Pinpoint the cell where the given text exists, returning its (X, Y) midpoint coordinate. 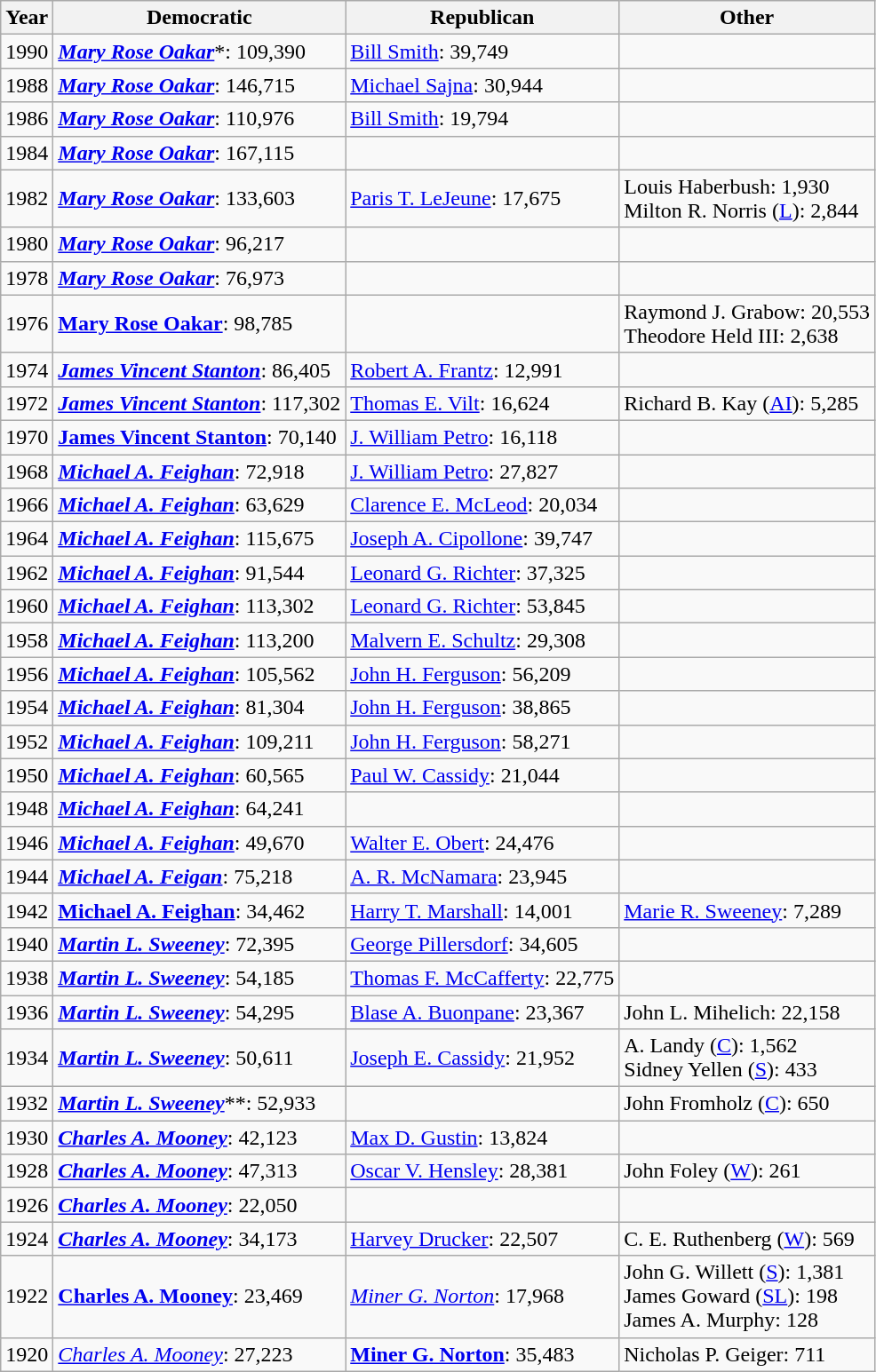
John Foley (W): 261 (747, 1171)
Mary Rose Oakar: 110,976 (199, 119)
Nicholas P. Geiger: 711 (747, 1354)
1932 (27, 1104)
1922 (27, 1297)
Walter E. Obert: 24,476 (482, 843)
1978 (27, 278)
Mary Rose Oakar: 98,785 (199, 323)
1928 (27, 1171)
Louis Haberbush: 1,930Milton R. Norris (L): 2,844 (747, 199)
Michael Sajna: 30,944 (482, 85)
Michael A. Feighan: 63,629 (199, 505)
Mary Rose Oakar: 133,603 (199, 199)
J. William Petro: 27,827 (482, 472)
Charles A. Mooney: 23,469 (199, 1297)
1944 (27, 876)
1938 (27, 978)
1948 (27, 809)
Miner G. Norton: 17,968 (482, 1297)
Michael A. Feighan: 64,241 (199, 809)
John H. Ferguson: 38,865 (482, 708)
Max D. Gustin: 13,824 (482, 1138)
George Pillersdorf: 34,605 (482, 944)
Mary Rose Oakar: 76,973 (199, 278)
1930 (27, 1138)
Raymond J. Grabow: 20,553Theodore Held III: 2,638 (747, 323)
Mary Rose Oakar: 146,715 (199, 85)
1954 (27, 708)
1974 (27, 369)
1986 (27, 119)
Clarence E. McLeod: 20,034 (482, 505)
John G. Willett (S): 1,381James Goward (SL): 198James A. Murphy: 128 (747, 1297)
Charles A. Mooney: 47,313 (199, 1171)
1958 (27, 640)
1970 (27, 437)
Martin L. Sweeney: 50,611 (199, 1059)
Harvey Drucker: 22,507 (482, 1239)
Other (747, 18)
Michael A. Feighan: 113,200 (199, 640)
Charles A. Mooney: 42,123 (199, 1138)
Harry T. Marshall: 14,001 (482, 910)
Martin L. Sweeney: 72,395 (199, 944)
1972 (27, 403)
1956 (27, 674)
1984 (27, 153)
James Vincent Stanton: 117,302 (199, 403)
Richard B. Kay (AI): 5,285 (747, 403)
Robert A. Frantz: 12,991 (482, 369)
A. Landy (C): 1,562Sidney Yellen (S): 433 (747, 1059)
Michael A. Feighan: 34,462 (199, 910)
1968 (27, 472)
Charles A. Mooney: 27,223 (199, 1354)
1950 (27, 775)
Republican (482, 18)
Charles A. Mooney: 34,173 (199, 1239)
Michael A. Feighan: 60,565 (199, 775)
1924 (27, 1239)
A. R. McNamara: 23,945 (482, 876)
Martin L. Sweeney**: 52,933 (199, 1104)
1962 (27, 573)
Leonard G. Richter: 53,845 (482, 607)
Michael A. Feighan: 105,562 (199, 674)
Charles A. Mooney: 22,050 (199, 1205)
Michael A. Feighan: 49,670 (199, 843)
John L. Mihelich: 22,158 (747, 1011)
1964 (27, 539)
Bill Smith: 19,794 (482, 119)
Thomas E. Vilt: 16,624 (482, 403)
1942 (27, 910)
Democratic (199, 18)
Leonard G. Richter: 37,325 (482, 573)
Michael A. Feighan: 109,211 (199, 742)
Bill Smith: 39,749 (482, 52)
Joseph E. Cassidy: 21,952 (482, 1059)
1946 (27, 843)
Malvern E. Schultz: 29,308 (482, 640)
Paul W. Cassidy: 21,044 (482, 775)
John H. Ferguson: 56,209 (482, 674)
Michael A. Feighan: 91,544 (199, 573)
John H. Ferguson: 58,271 (482, 742)
Joseph A. Cipollone: 39,747 (482, 539)
1936 (27, 1011)
Thomas F. McCafferty: 22,775 (482, 978)
Michael A. Feigan: 75,218 (199, 876)
Michael A. Feighan: 72,918 (199, 472)
Miner G. Norton: 35,483 (482, 1354)
1952 (27, 742)
1976 (27, 323)
James Vincent Stanton: 86,405 (199, 369)
1980 (27, 244)
Oscar V. Hensley: 28,381 (482, 1171)
Michael A. Feighan: 81,304 (199, 708)
Michael A. Feighan: 113,302 (199, 607)
Mary Rose Oakar*: 109,390 (199, 52)
Martin L. Sweeney: 54,185 (199, 978)
C. E. Ruthenberg (W): 569 (747, 1239)
James Vincent Stanton: 70,140 (199, 437)
John Fromholz (C): 650 (747, 1104)
1988 (27, 85)
1940 (27, 944)
1926 (27, 1205)
Marie R. Sweeney: 7,289 (747, 910)
Michael A. Feighan: 115,675 (199, 539)
Martin L. Sweeney: 54,295 (199, 1011)
J. William Petro: 16,118 (482, 437)
Mary Rose Oakar: 96,217 (199, 244)
Year (27, 18)
1960 (27, 607)
Mary Rose Oakar: 167,115 (199, 153)
1934 (27, 1059)
1982 (27, 199)
Blase A. Buonpane: 23,367 (482, 1011)
1966 (27, 505)
1990 (27, 52)
Paris T. LeJeune: 17,675 (482, 199)
1920 (27, 1354)
